Output the [X, Y] coordinate of the center of the cell containing the given text.  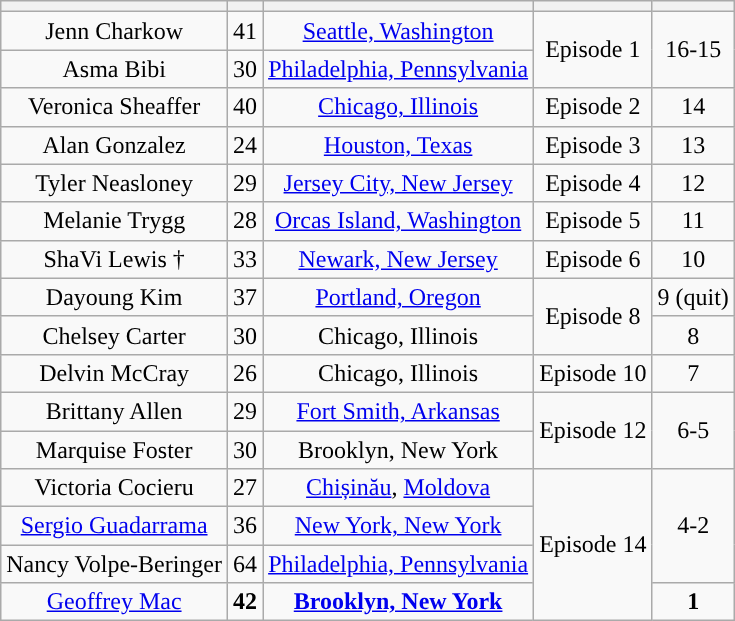
Episode 3 [593, 145]
1 [693, 602]
10 [693, 259]
Victoria Cocieru [114, 488]
Jersey City, New Jersey [398, 183]
Chelsey Carter [114, 335]
42 [246, 602]
Houston, Texas [398, 145]
Episode 1 [593, 50]
Seattle, Washington [398, 31]
Delvin McCray [114, 373]
Asma Bibi [114, 69]
16-15 [693, 50]
Episode 10 [593, 373]
ShaVi Lewis † [114, 259]
27 [246, 488]
Fort Smith, Arkansas [398, 411]
7 [693, 373]
Episode 2 [593, 107]
Episode 8 [593, 316]
Jenn Charkow [114, 31]
26 [246, 373]
Sergio Guadarrama [114, 526]
Orcas Island, Washington [398, 221]
Newark, New Jersey [398, 259]
37 [246, 297]
Nancy Volpe-Beringer [114, 564]
Episode 12 [593, 430]
Chișinău, Moldova [398, 488]
8 [693, 335]
33 [246, 259]
Episode 4 [593, 183]
14 [693, 107]
4-2 [693, 526]
Brittany Allen [114, 411]
12 [693, 183]
Veronica Sheaffer [114, 107]
Episode 6 [593, 259]
Marquise Foster [114, 449]
9 (quit) [693, 297]
64 [246, 564]
13 [693, 145]
24 [246, 145]
41 [246, 31]
11 [693, 221]
Tyler Neasloney [114, 183]
6-5 [693, 430]
Geoffrey Mac [114, 602]
28 [246, 221]
40 [246, 107]
Episode 5 [593, 221]
Dayoung Kim [114, 297]
Episode 14 [593, 545]
Alan Gonzalez [114, 145]
New York, New York [398, 526]
Melanie Trygg [114, 221]
Portland, Oregon [398, 297]
36 [246, 526]
